Find where the given text appears and provide that cell's center as [x, y] coordinate. 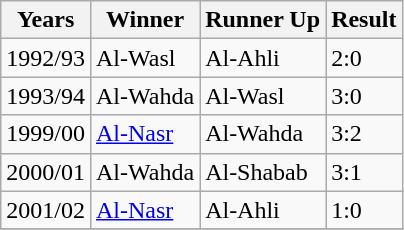
Runner Up [263, 20]
1992/93 [46, 58]
3:0 [364, 96]
Al-Shabab [263, 172]
2000/01 [46, 172]
1993/94 [46, 96]
Winner [144, 20]
2001/02 [46, 210]
Years [46, 20]
3:2 [364, 134]
3:1 [364, 172]
1999/00 [46, 134]
1:0 [364, 210]
2:0 [364, 58]
Result [364, 20]
